Return (X, Y) of the center of cell containing provided text 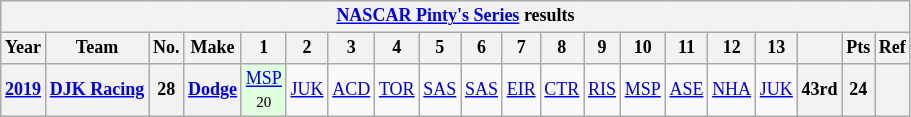
CTR (562, 90)
13 (776, 48)
DJK Racing (96, 90)
43rd (820, 90)
No. (166, 48)
28 (166, 90)
12 (732, 48)
6 (482, 48)
Dodge (213, 90)
5 (440, 48)
ACD (352, 90)
MSP (642, 90)
Ref (892, 48)
ASE (686, 90)
MSP20 (264, 90)
2 (307, 48)
Pts (858, 48)
TOR (397, 90)
10 (642, 48)
2019 (24, 90)
11 (686, 48)
NHA (732, 90)
1 (264, 48)
7 (521, 48)
24 (858, 90)
NASCAR Pinty's Series results (456, 16)
9 (602, 48)
EIR (521, 90)
Team (96, 48)
Make (213, 48)
8 (562, 48)
3 (352, 48)
Year (24, 48)
RIS (602, 90)
4 (397, 48)
